Locate the cell with the specified text and output its (X, Y) center coordinate. 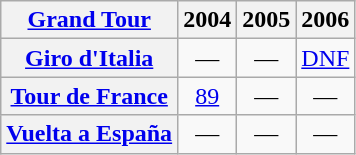
2004 (208, 20)
2005 (266, 20)
DNF (326, 58)
89 (208, 96)
Vuelta a España (90, 134)
2006 (326, 20)
Giro d'Italia (90, 58)
Tour de France (90, 96)
Grand Tour (90, 20)
